Provide the (X, Y) coordinate of the cell's center where the given text is located.  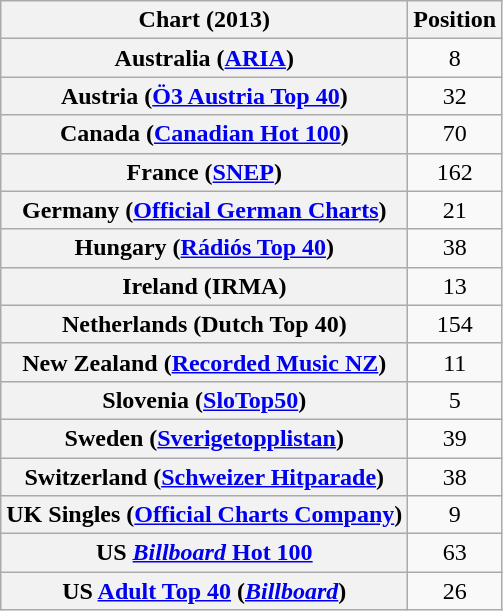
US Billboard Hot 100 (204, 553)
70 (455, 134)
Chart (2013) (204, 20)
New Zealand (Recorded Music NZ) (204, 362)
21 (455, 210)
39 (455, 438)
Germany (Official German Charts) (204, 210)
13 (455, 286)
63 (455, 553)
US Adult Top 40 (Billboard) (204, 591)
162 (455, 172)
France (SNEP) (204, 172)
26 (455, 591)
11 (455, 362)
Sweden (Sverigetopplistan) (204, 438)
9 (455, 515)
8 (455, 58)
Slovenia (SloTop50) (204, 400)
Australia (ARIA) (204, 58)
Position (455, 20)
Switzerland (Schweizer Hitparade) (204, 477)
Canada (Canadian Hot 100) (204, 134)
32 (455, 96)
Austria (Ö3 Austria Top 40) (204, 96)
Netherlands (Dutch Top 40) (204, 324)
154 (455, 324)
Hungary (Rádiós Top 40) (204, 248)
UK Singles (Official Charts Company) (204, 515)
Ireland (IRMA) (204, 286)
5 (455, 400)
